Locate the cell with the specified text and output its [X, Y] center coordinate. 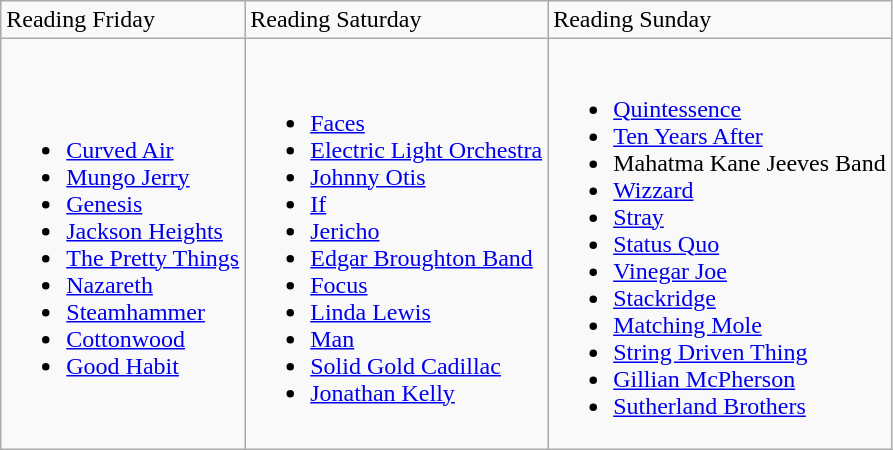
Reading Sunday [720, 20]
FacesElectric Light OrchestraJohnny OtisIfJerichoEdgar Broughton BandFocusLinda LewisManSolid Gold CadillacJonathan Kelly [396, 244]
Reading Saturday [396, 20]
Reading Friday [123, 20]
Curved AirMungo JerryGenesisJackson HeightsThe Pretty ThingsNazarethSteamhammerCottonwoodGood Habit [123, 244]
